Return the [x, y] coordinate for the center point of the cell that contains the specified text.  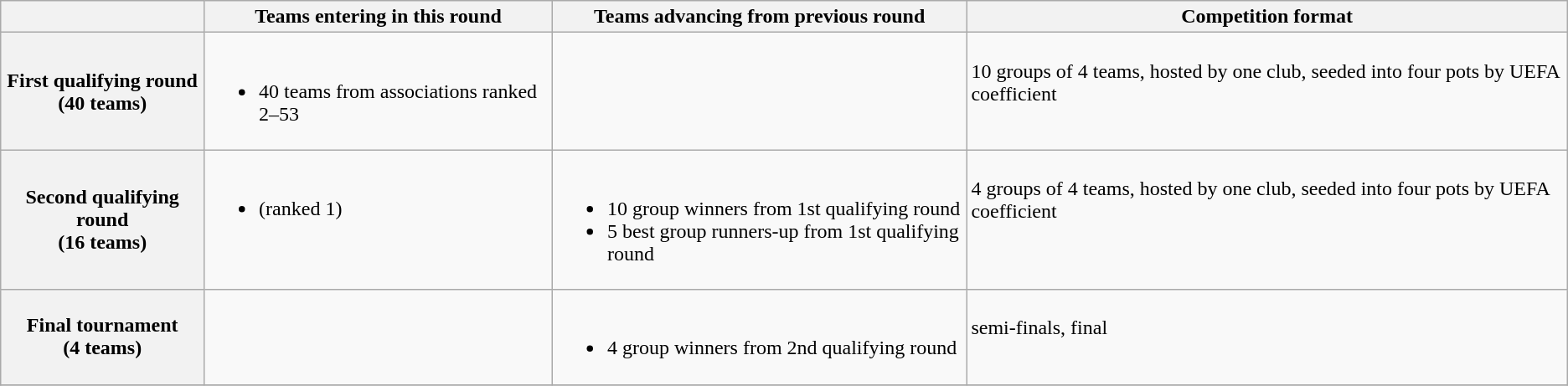
4 groups of 4 teams, hosted by one club, seeded into four pots by UEFA coefficient [1266, 219]
10 group winners from 1st qualifying round5 best group runners-up from 1st qualifying round [759, 219]
10 groups of 4 teams, hosted by one club, seeded into four pots by UEFA coefficient [1266, 91]
4 group winners from 2nd qualifying round [759, 337]
Final tournament (4 teams) [102, 337]
40 teams from associations ranked 2–53 [379, 91]
semi-finals, final [1266, 337]
First qualifying round (40 teams) [102, 91]
Teams entering in this round [379, 17]
Teams advancing from previous round [759, 17]
Competition format [1266, 17]
(ranked 1) [379, 219]
Second qualifying round (16 teams) [102, 219]
